Capture the cell that displays the provided text and extract its [x, y] central coordinate. 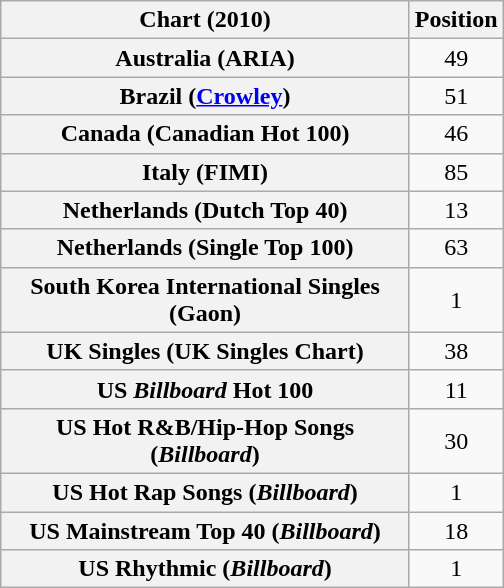
US Rhythmic (Billboard) [206, 569]
South Korea International Singles (Gaon) [206, 300]
Netherlands (Single Top 100) [206, 248]
46 [456, 134]
85 [456, 172]
Canada (Canadian Hot 100) [206, 134]
Netherlands (Dutch Top 40) [206, 210]
13 [456, 210]
38 [456, 351]
63 [456, 248]
Position [456, 20]
Italy (FIMI) [206, 172]
18 [456, 531]
US Hot R&B/Hip-Hop Songs (Billboard) [206, 440]
Australia (ARIA) [206, 58]
US Mainstream Top 40 (Billboard) [206, 531]
Brazil (Crowley) [206, 96]
UK Singles (UK Singles Chart) [206, 351]
11 [456, 389]
30 [456, 440]
51 [456, 96]
US Hot Rap Songs (Billboard) [206, 492]
Chart (2010) [206, 20]
US Billboard Hot 100 [206, 389]
49 [456, 58]
